Determine the [x, y] coordinate at the center of the cell enclosing the given text.  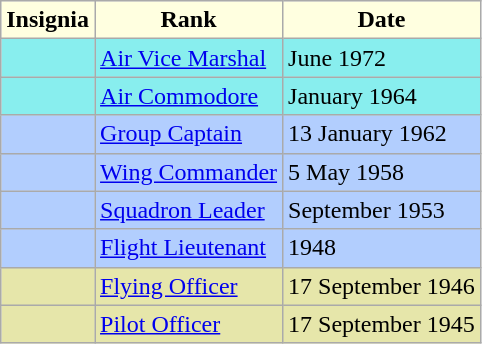
Flight Lieutenant [189, 248]
Air Commodore [189, 96]
Rank [189, 20]
13 January 1962 [382, 134]
Air Vice Marshal [189, 58]
Date [382, 20]
Squadron Leader [189, 210]
17 September 1945 [382, 324]
5 May 1958 [382, 172]
Group Captain [189, 134]
17 September 1946 [382, 286]
Flying Officer [189, 286]
Wing Commander [189, 172]
September 1953 [382, 210]
1948 [382, 248]
June 1972 [382, 58]
Pilot Officer [189, 324]
Insignia [48, 20]
January 1964 [382, 96]
